Output the (x, y) coordinate of the center of the cell containing the given text.  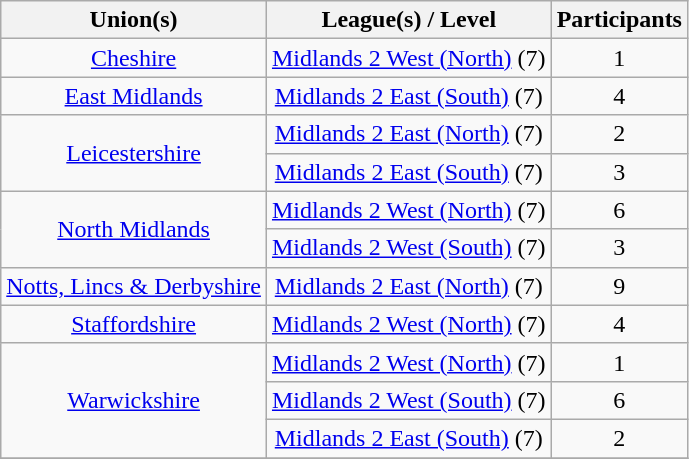
Warwickshire (134, 400)
Staffordshire (134, 324)
Union(s) (134, 20)
Participants (619, 20)
North Midlands (134, 229)
9 (619, 286)
East Midlands (134, 96)
Cheshire (134, 58)
Notts, Lincs & Derbyshire (134, 286)
League(s) / Level (408, 20)
Leicestershire (134, 153)
